Return the (x, y) coordinate for the center point of the cell that contains the specified text.  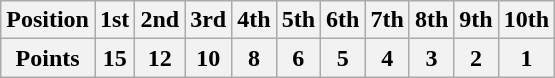
1 (526, 58)
5th (298, 20)
Position (48, 20)
15 (114, 58)
9th (476, 20)
1st (114, 20)
6 (298, 58)
3rd (208, 20)
8 (254, 58)
3 (431, 58)
10 (208, 58)
4 (387, 58)
Points (48, 58)
7th (387, 20)
4th (254, 20)
10th (526, 20)
2nd (160, 20)
5 (343, 58)
8th (431, 20)
12 (160, 58)
2 (476, 58)
6th (343, 20)
